Find where the given text appears and provide that cell's center as [x, y] coordinate. 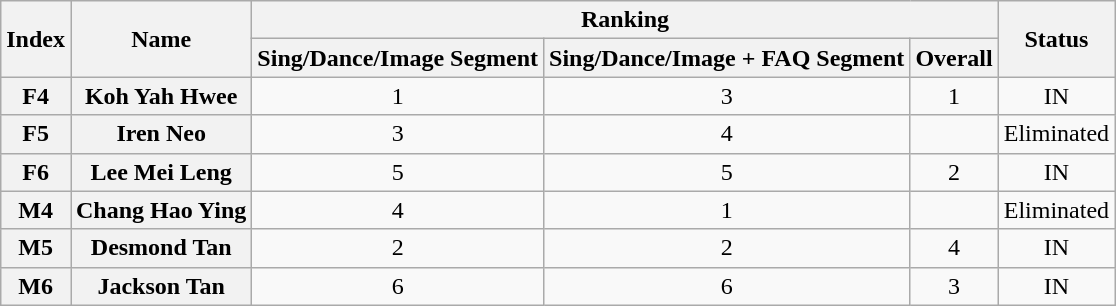
Lee Mei Leng [160, 172]
Sing/Dance/Image + FAQ Segment [727, 58]
Sing/Dance/Image Segment [398, 58]
Chang Hao Ying [160, 210]
M4 [36, 210]
Jackson Tan [160, 286]
Status [1056, 39]
F4 [36, 96]
Desmond Tan [160, 248]
Koh Yah Hwee [160, 96]
Name [160, 39]
M6 [36, 286]
Index [36, 39]
M5 [36, 248]
Ranking [625, 20]
F5 [36, 134]
Overall [954, 58]
Iren Neo [160, 134]
F6 [36, 172]
